Capture the cell that displays the provided text and extract its (X, Y) central coordinate. 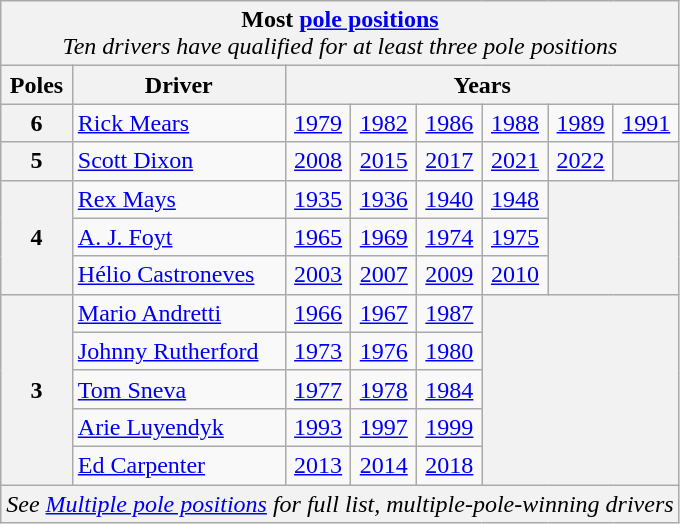
1986 (450, 123)
2015 (384, 161)
1940 (450, 199)
2021 (515, 161)
Rick Mears (178, 123)
1984 (450, 389)
6 (37, 123)
1965 (318, 237)
1977 (318, 389)
1978 (384, 389)
1979 (318, 123)
1997 (384, 427)
2007 (384, 275)
1988 (515, 123)
Johnny Rutherford (178, 351)
2009 (450, 275)
Most pole positionsTen drivers have qualified for at least three pole positions (340, 34)
1999 (450, 427)
1987 (450, 313)
Rex Mays (178, 199)
1993 (318, 427)
Years (482, 85)
5 (37, 161)
A. J. Foyt (178, 237)
1991 (646, 123)
2022 (581, 161)
1980 (450, 351)
1935 (318, 199)
2003 (318, 275)
Tom Sneva (178, 389)
1975 (515, 237)
Hélio Castroneves (178, 275)
Driver (178, 85)
Scott Dixon (178, 161)
See Multiple pole positions for full list, multiple-pole-winning drivers (340, 503)
Poles (37, 85)
1967 (384, 313)
1936 (384, 199)
Mario Andretti (178, 313)
2017 (450, 161)
1989 (581, 123)
2008 (318, 161)
2013 (318, 465)
1982 (384, 123)
1973 (318, 351)
Arie Luyendyk (178, 427)
1948 (515, 199)
2014 (384, 465)
3 (37, 389)
2018 (450, 465)
Ed Carpenter (178, 465)
2010 (515, 275)
1966 (318, 313)
1969 (384, 237)
1974 (450, 237)
1976 (384, 351)
4 (37, 237)
